Capture the cell that displays the provided text and extract its (X, Y) central coordinate. 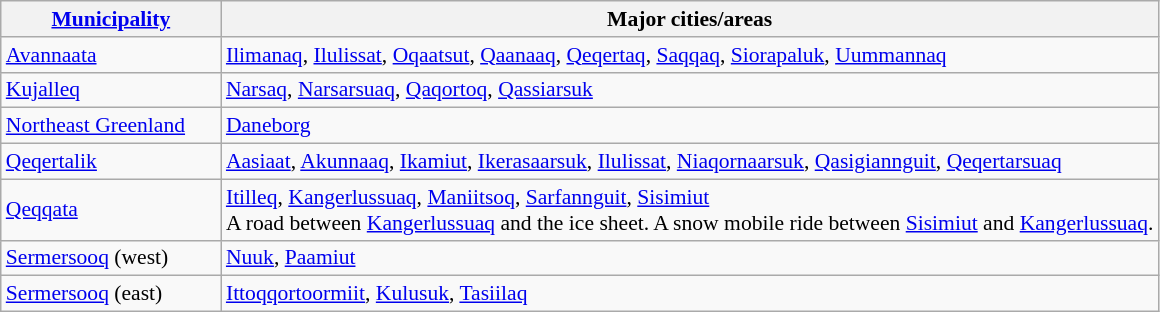
Municipality (111, 19)
Sermersooq (east) (111, 294)
Ilimanaq, Ilulissat, Oqaatsut, Qaanaaq, Qeqertaq, Saqqaq, Siorapaluk, Uummannaq (690, 55)
Ittoqqortoormiit, Kulusuk, Tasiilaq (690, 294)
Nuuk, Paamiut (690, 258)
Qeqertalik (111, 162)
Northeast Greenland (111, 126)
Qeqqata (111, 210)
Daneborg (690, 126)
Sermersooq (west) (111, 258)
Narsaq, Narsarsuaq, Qaqortoq, Qassiarsuk (690, 90)
Kujalleq (111, 90)
Aasiaat, Akunnaaq, Ikamiut, Ikerasaarsuk, Ilulissat, Niaqornaarsuk, Qasigiannguit, Qeqertarsuaq (690, 162)
Major cities/areas (690, 19)
Avannaata (111, 55)
